Extract the (x, y) coordinate from the center of the cell holding the provided text.  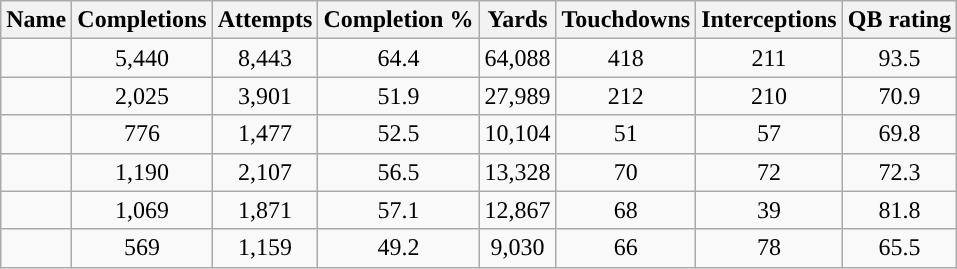
210 (770, 96)
57.1 (398, 210)
70 (626, 172)
51.9 (398, 96)
1,159 (265, 248)
27,989 (518, 96)
13,328 (518, 172)
8,443 (265, 58)
64,088 (518, 58)
1,069 (142, 210)
Yards (518, 20)
65.5 (899, 248)
64.4 (398, 58)
2,107 (265, 172)
12,867 (518, 210)
5,440 (142, 58)
2,025 (142, 96)
9,030 (518, 248)
93.5 (899, 58)
57 (770, 134)
51 (626, 134)
QB rating (899, 20)
211 (770, 58)
66 (626, 248)
78 (770, 248)
39 (770, 210)
Attempts (265, 20)
56.5 (398, 172)
1,477 (265, 134)
Completions (142, 20)
Name (36, 20)
10,104 (518, 134)
418 (626, 58)
72 (770, 172)
49.2 (398, 248)
81.8 (899, 210)
569 (142, 248)
69.8 (899, 134)
212 (626, 96)
Touchdowns (626, 20)
776 (142, 134)
3,901 (265, 96)
1,871 (265, 210)
68 (626, 210)
Interceptions (770, 20)
70.9 (899, 96)
52.5 (398, 134)
72.3 (899, 172)
1,190 (142, 172)
Completion % (398, 20)
